Identify which cell holds the provided text, then report its [x, y] central coordinate. 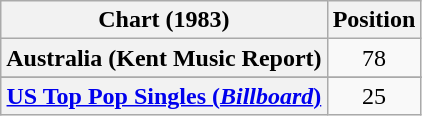
25 [374, 96]
78 [374, 58]
Australia (Kent Music Report) [164, 58]
Chart (1983) [164, 20]
US Top Pop Singles (Billboard) [164, 96]
Position [374, 20]
